Provide the [X, Y] coordinate of the cell's center where the given text is located.  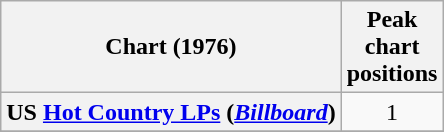
US Hot Country LPs (Billboard) [171, 112]
Peakchartpositions [392, 47]
1 [392, 112]
Chart (1976) [171, 47]
